For the text-containing cell, return its midpoint in (X, Y) coordinate format. 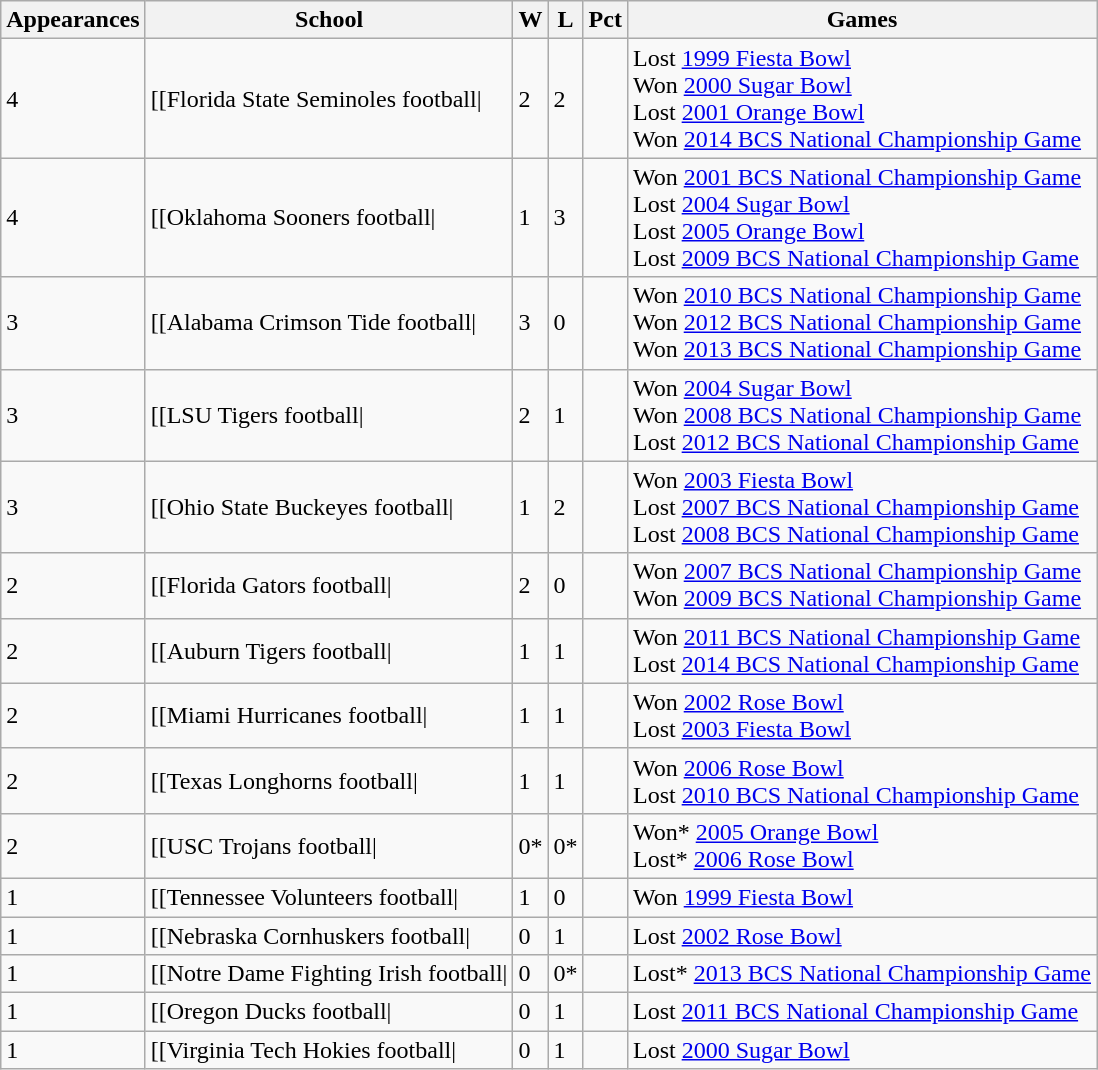
[[USC Trojans football| (329, 846)
[[Florida State Seminoles football| (329, 98)
[[Alabama Crimson Tide football| (329, 323)
Appearances (73, 20)
[[Oregon Ducks football| (329, 1012)
Won 2006 Rose BowlLost 2010 BCS National Championship Game (862, 780)
Lost 2000 Sugar Bowl (862, 1050)
[[Oklahoma Sooners football| (329, 218)
Won 1999 Fiesta Bowl (862, 897)
[[Nebraska Cornhuskers football| (329, 935)
Won 2001 BCS National Championship GameLost 2004 Sugar BowlLost 2005 Orange BowlLost 2009 BCS National Championship Game (862, 218)
[[Auburn Tigers football| (329, 650)
Lost 2011 BCS National Championship Game (862, 1012)
Won* 2005 Orange BowlLost* 2006 Rose Bowl (862, 846)
Won 2004 Sugar BowlWon 2008 BCS National Championship GameLost 2012 BCS National Championship Game (862, 415)
Lost* 2013 BCS National Championship Game (862, 974)
L (566, 20)
[[Miami Hurricanes football| (329, 716)
Pct (605, 20)
Lost 1999 Fiesta BowlWon 2000 Sugar BowlLost 2001 Orange BowlWon 2014 BCS National Championship Game (862, 98)
Won 2003 Fiesta BowlLost 2007 BCS National Championship GameLost 2008 BCS National Championship Game (862, 507)
[[Texas Longhorns football| (329, 780)
[[Ohio State Buckeyes football| (329, 507)
[[Florida Gators football| (329, 586)
[[Tennessee Volunteers football| (329, 897)
W (530, 20)
Won 2010 BCS National Championship GameWon 2012 BCS National Championship GameWon 2013 BCS National Championship Game (862, 323)
Games (862, 20)
Won 2002 Rose BowlLost 2003 Fiesta Bowl (862, 716)
[[Virginia Tech Hokies football| (329, 1050)
School (329, 20)
Won 2011 BCS National Championship GameLost 2014 BCS National Championship Game (862, 650)
[[LSU Tigers football| (329, 415)
Won 2007 BCS National Championship GameWon 2009 BCS National Championship Game (862, 586)
[[Notre Dame Fighting Irish football| (329, 974)
Lost 2002 Rose Bowl (862, 935)
